Extract the (X, Y) coordinate from the center of the cell holding the provided text.  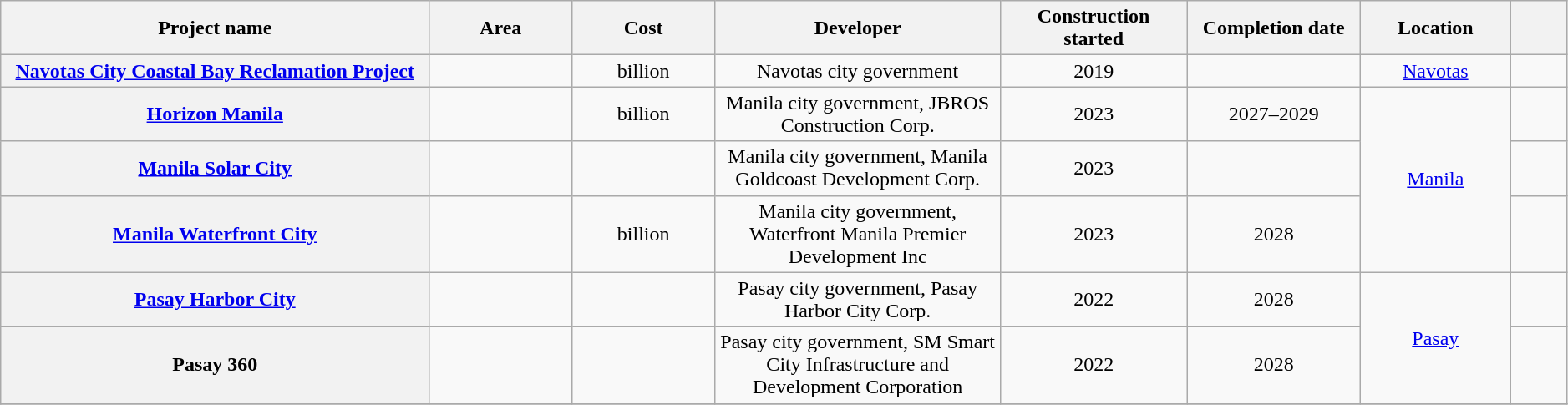
Project name (216, 28)
Manila Solar City (216, 169)
Manila city government, Waterfront Manila Premier Development Inc (858, 234)
Manila Waterfront City (216, 234)
Cost (643, 28)
Pasay Harbor City (216, 299)
Location (1435, 28)
Developer (858, 28)
Construction started (1094, 28)
Navotas city government (858, 71)
2019 (1094, 71)
Pasay (1435, 337)
Completion date (1274, 28)
Manila city government, JBROS Construction Corp. (858, 114)
Manila (1435, 180)
2027–2029 (1274, 114)
Pasay city government, SM Smart City Infrastructure and Development Corporation (858, 365)
Manila city government, Manila Goldcoast Development Corp. (858, 169)
Navotas City Coastal Bay Reclamation Project (216, 71)
Area (501, 28)
Pasay city government, Pasay Harbor City Corp. (858, 299)
Pasay 360 (216, 365)
Navotas (1435, 71)
Horizon Manila (216, 114)
